Find where the given text appears and provide that cell's center as (x, y) coordinate. 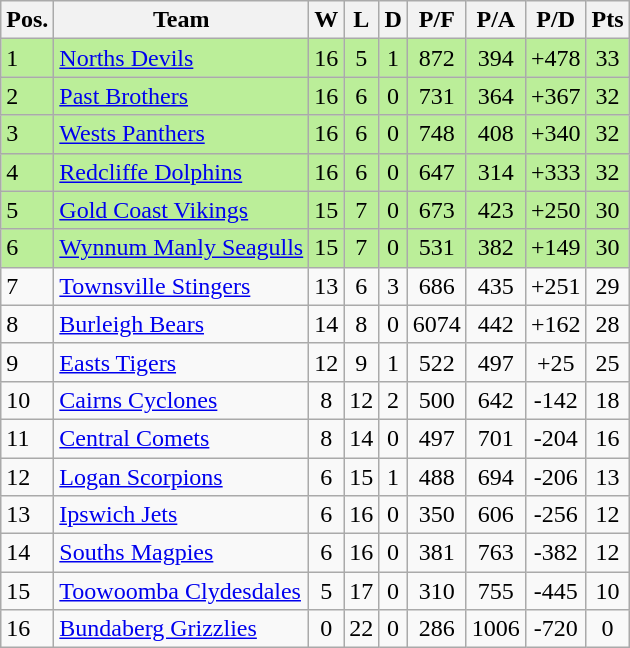
L (362, 20)
33 (608, 58)
Redcliffe Dolphins (182, 172)
+162 (556, 324)
17 (362, 591)
488 (436, 477)
286 (436, 629)
6074 (436, 324)
Bundaberg Grizzlies (182, 629)
Logan Scorpions (182, 477)
531 (436, 248)
D (393, 20)
Wests Panthers (182, 134)
381 (436, 553)
Pos. (28, 20)
Ipswich Jets (182, 515)
+478 (556, 58)
18 (608, 400)
394 (496, 58)
1006 (496, 629)
423 (496, 210)
Norths Devils (182, 58)
872 (436, 58)
-206 (556, 477)
25 (608, 362)
28 (608, 324)
-720 (556, 629)
642 (496, 400)
+250 (556, 210)
Toowoomba Clydesdales (182, 591)
647 (436, 172)
+367 (556, 96)
673 (436, 210)
P/D (556, 20)
29 (608, 286)
22 (362, 629)
755 (496, 591)
-445 (556, 591)
Team (182, 20)
382 (496, 248)
701 (496, 438)
P/F (436, 20)
500 (436, 400)
+340 (556, 134)
+25 (556, 362)
Pts (608, 20)
Wynnum Manly Seagulls (182, 248)
+149 (556, 248)
Past Brothers (182, 96)
W (326, 20)
Easts Tigers (182, 362)
686 (436, 286)
P/A (496, 20)
4 (28, 172)
310 (436, 591)
408 (496, 134)
Gold Coast Vikings (182, 210)
694 (496, 477)
Burleigh Bears (182, 324)
Townsville Stingers (182, 286)
763 (496, 553)
Cairns Cyclones (182, 400)
522 (436, 362)
364 (496, 96)
748 (436, 134)
350 (436, 515)
435 (496, 286)
-142 (556, 400)
+251 (556, 286)
731 (436, 96)
Souths Magpies (182, 553)
-382 (556, 553)
442 (496, 324)
606 (496, 515)
-256 (556, 515)
Central Comets (182, 438)
314 (496, 172)
11 (28, 438)
+333 (556, 172)
-204 (556, 438)
